Scan for the cell matching the given text and deliver its (x, y) coordinate at center. 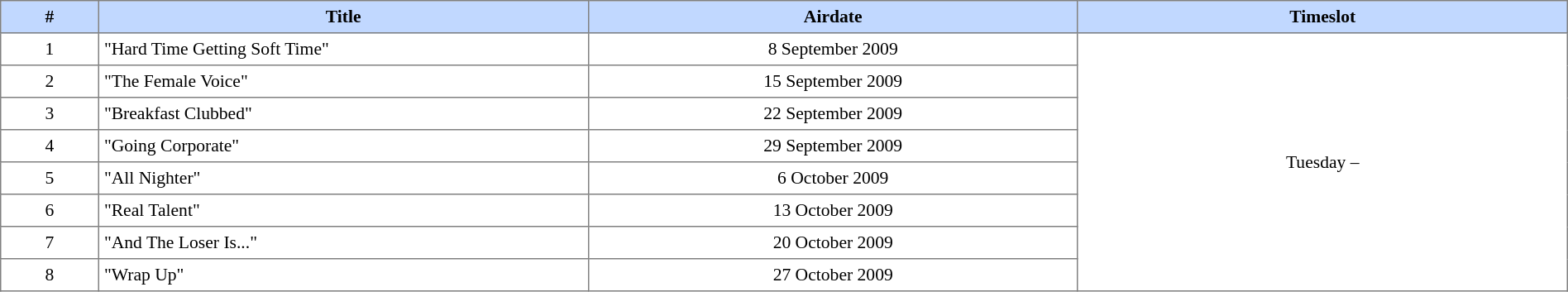
3 (50, 114)
"All Nighter" (343, 179)
29 September 2009 (833, 146)
27 October 2009 (833, 275)
2 (50, 81)
5 (50, 179)
8 (50, 275)
"Hard Time Getting Soft Time" (343, 50)
"Real Talent" (343, 210)
13 October 2009 (833, 210)
6 (50, 210)
6 October 2009 (833, 179)
Tuesday – (1322, 162)
"Breakfast Clubbed" (343, 114)
1 (50, 50)
20 October 2009 (833, 243)
22 September 2009 (833, 114)
Airdate (833, 17)
8 September 2009 (833, 50)
"And The Loser Is..." (343, 243)
Title (343, 17)
4 (50, 146)
"The Female Voice" (343, 81)
# (50, 17)
"Going Corporate" (343, 146)
"Wrap Up" (343, 275)
Timeslot (1322, 17)
15 September 2009 (833, 81)
7 (50, 243)
